For the text-containing cell, return its midpoint in [x, y] coordinate format. 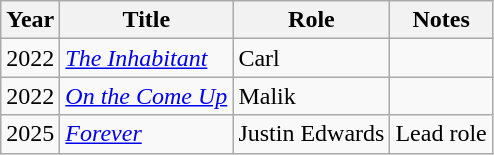
Role [312, 20]
Carl [312, 58]
Year [30, 20]
Justin Edwards [312, 134]
Lead role [441, 134]
Malik [312, 96]
Notes [441, 20]
On the Come Up [146, 96]
2025 [30, 134]
Forever [146, 134]
Title [146, 20]
The Inhabitant [146, 58]
